Locate the cell with the specified text and output its (x, y) center coordinate. 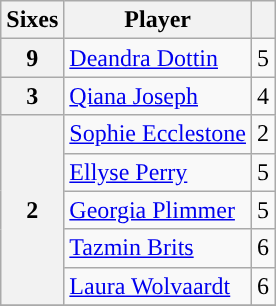
Deandra Dottin (158, 58)
9 (32, 58)
Georgia Plimmer (158, 210)
Ellyse Perry (158, 172)
3 (32, 96)
Laura Wolvaardt (158, 286)
Player (158, 20)
4 (264, 96)
Qiana Joseph (158, 96)
Sophie Ecclestone (158, 134)
Sixes (32, 20)
Tazmin Brits (158, 248)
